Return (x, y) of the center of cell containing provided text 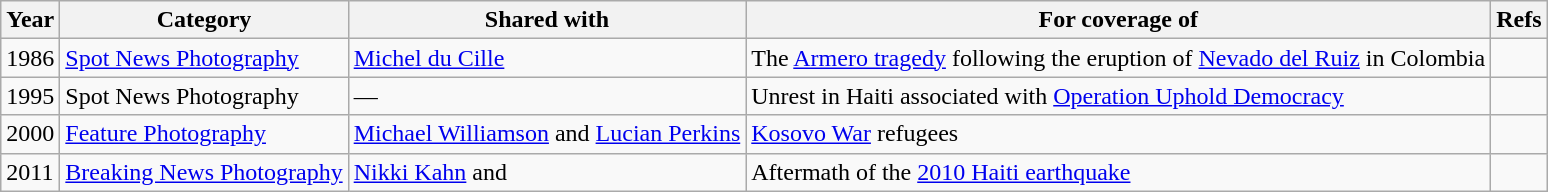
Unrest in Haiti associated with Operation Uphold Democracy (1118, 96)
Year (30, 20)
1995 (30, 96)
2000 (30, 134)
The Armero tragedy following the eruption of Nevado del Ruiz in Colombia (1118, 58)
Refs (1519, 20)
Shared with (547, 20)
Feature Photography (204, 134)
For coverage of (1118, 20)
Michel du Cille (547, 58)
1986 (30, 58)
Breaking News Photography (204, 172)
2011 (30, 172)
— (547, 96)
Aftermath of the 2010 Haiti earthquake (1118, 172)
Category (204, 20)
Michael Williamson and Lucian Perkins (547, 134)
Nikki Kahn and (547, 172)
Kosovo War refugees (1118, 134)
